Output the (x, y) coordinate of the center of the cell containing the given text.  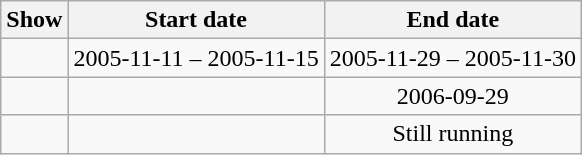
Start date (196, 20)
Still running (452, 134)
End date (452, 20)
2005-11-29 – 2005-11-30 (452, 58)
Show (34, 20)
2006-09-29 (452, 96)
2005-11-11 – 2005-11-15 (196, 58)
